For the text-containing cell, return its midpoint in [X, Y] coordinate format. 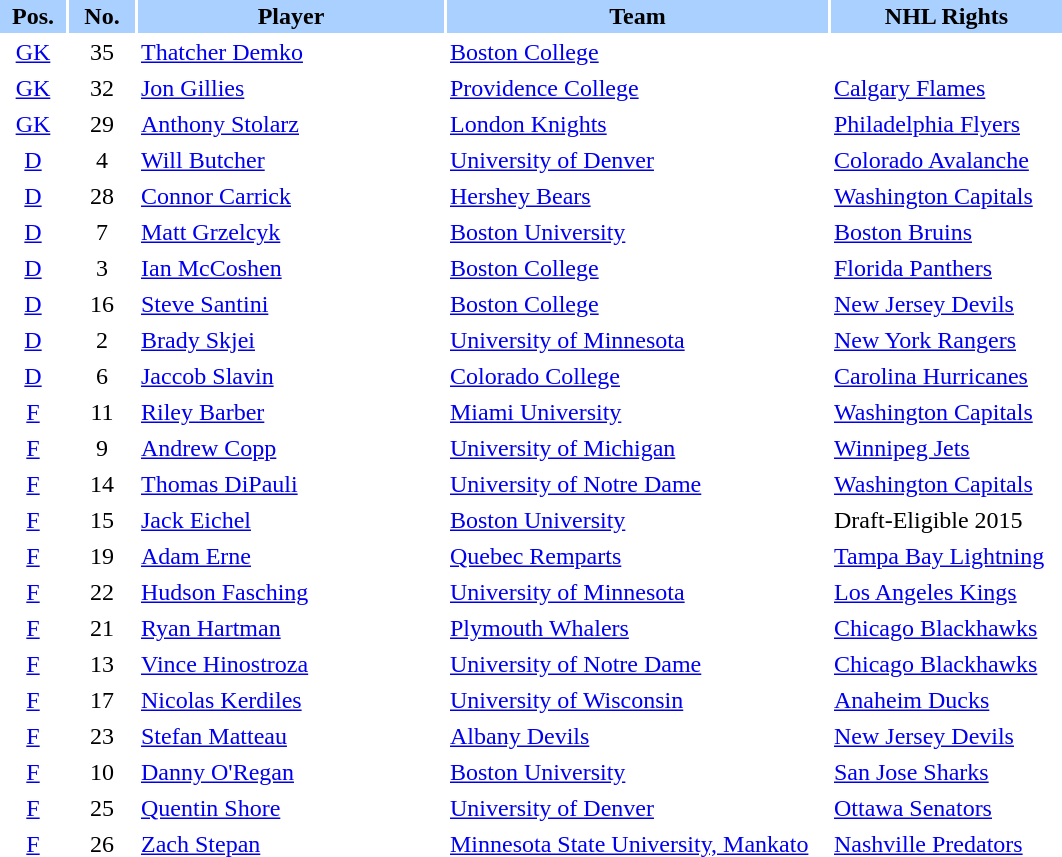
New York Rangers [946, 340]
Providence College [638, 88]
Los Angeles Kings [946, 592]
19 [102, 556]
Thomas DiPauli [291, 484]
Jack Eichel [291, 520]
15 [102, 520]
Thatcher Demko [291, 52]
San Jose Sharks [946, 772]
Quentin Shore [291, 808]
Pos. [33, 16]
Will Butcher [291, 160]
32 [102, 88]
10 [102, 772]
Team [638, 16]
Tampa Bay Lightning [946, 556]
Anthony Stolarz [291, 124]
Anaheim Ducks [946, 700]
Hershey Bears [638, 196]
Colorado Avalanche [946, 160]
Adam Erne [291, 556]
Jon Gillies [291, 88]
Albany Devils [638, 736]
No. [102, 16]
Boston Bruins [946, 232]
29 [102, 124]
11 [102, 412]
Jaccob Slavin [291, 376]
Matt Grzelcyk [291, 232]
6 [102, 376]
Calgary Flames [946, 88]
Draft-Eligible 2015 [946, 520]
Hudson Fasching [291, 592]
13 [102, 664]
Danny O'Regan [291, 772]
University of Wisconsin [638, 700]
16 [102, 304]
Steve Santini [291, 304]
Nicolas Kerdiles [291, 700]
21 [102, 628]
28 [102, 196]
Ottawa Senators [946, 808]
Connor Carrick [291, 196]
Colorado College [638, 376]
9 [102, 448]
7 [102, 232]
Quebec Remparts [638, 556]
London Knights [638, 124]
22 [102, 592]
Andrew Copp [291, 448]
14 [102, 484]
Plymouth Whalers [638, 628]
Player [291, 16]
2 [102, 340]
Winnipeg Jets [946, 448]
Riley Barber [291, 412]
Ryan Hartman [291, 628]
35 [102, 52]
Vince Hinostroza [291, 664]
25 [102, 808]
Stefan Matteau [291, 736]
23 [102, 736]
Philadelphia Flyers [946, 124]
Ian McCoshen [291, 268]
Florida Panthers [946, 268]
3 [102, 268]
NHL Rights [946, 16]
4 [102, 160]
Brady Skjei [291, 340]
17 [102, 700]
Carolina Hurricanes [946, 376]
University of Michigan [638, 448]
Miami University [638, 412]
